Extract the [x, y] coordinate from the center of the cell holding the provided text.  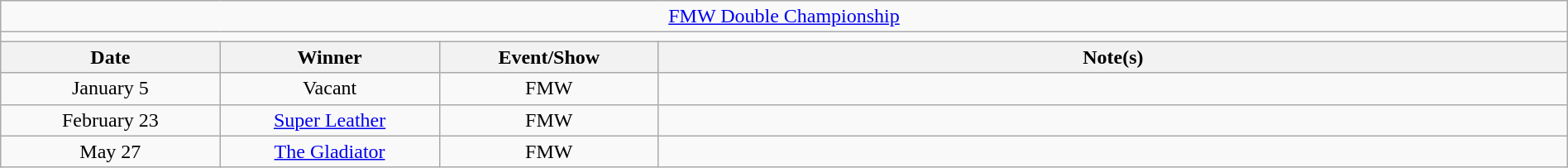
Event/Show [549, 57]
January 5 [111, 89]
FMW Double Championship [784, 17]
Note(s) [1113, 57]
February 23 [111, 120]
May 27 [111, 151]
Super Leather [329, 120]
Vacant [329, 89]
Date [111, 57]
The Gladiator [329, 151]
Winner [329, 57]
